Capture the cell that displays the provided text and extract its (X, Y) central coordinate. 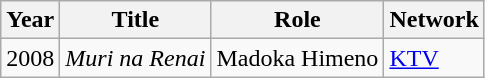
Network (434, 20)
Role (298, 20)
Madoka Himeno (298, 58)
Year (30, 20)
2008 (30, 58)
KTV (434, 58)
Title (136, 20)
Muri na Renai (136, 58)
